Pinpoint the cell where the given text exists, returning its (X, Y) midpoint coordinate. 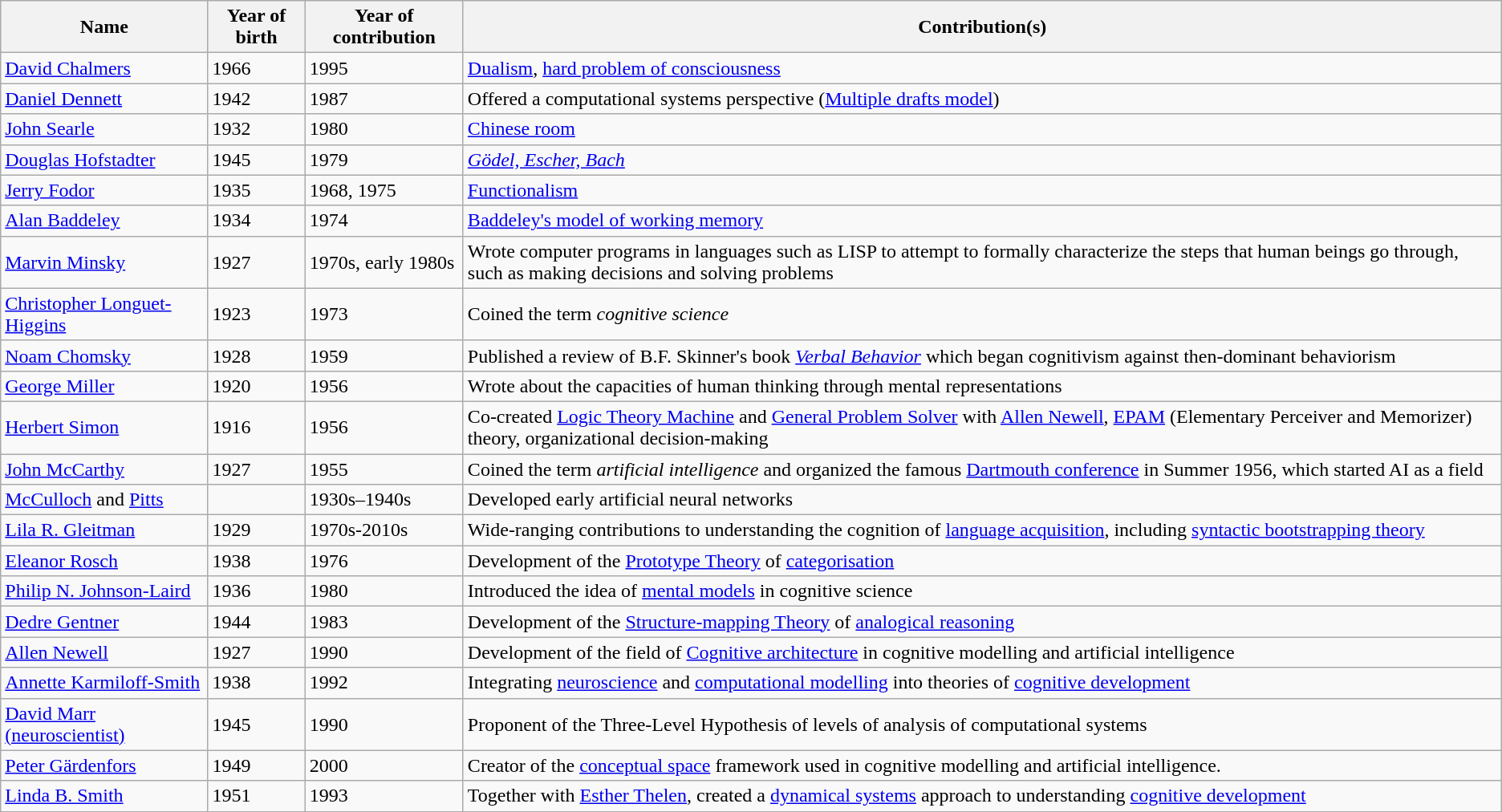
1936 (257, 591)
1966 (257, 68)
1976 (384, 561)
2000 (384, 765)
George Miller (104, 386)
1959 (384, 355)
1949 (257, 765)
McCulloch and Pitts (104, 500)
1929 (257, 530)
Proponent of the Three-Level Hypothesis of levels of analysis of computational systems (982, 724)
1923 (257, 315)
Development of the Structure-mapping Theory of analogical reasoning (982, 622)
Introduced the idea of mental models in cognitive science (982, 591)
Offered a computational systems perspective (Multiple drafts model) (982, 99)
Creator of the conceptual space framework used in cognitive modelling and artificial intelligence. (982, 765)
Allen Newell (104, 652)
Jerry Fodor (104, 190)
David Chalmers (104, 68)
Daniel Dennett (104, 99)
John McCarthy (104, 469)
1935 (257, 190)
Year of birth (257, 27)
Chinese room (982, 129)
1934 (257, 221)
Developed early artificial neural networks (982, 500)
David Marr (neuroscientist) (104, 724)
Coined the term artificial intelligence and organized the famous Dartmouth conference in Summer 1956, which started AI as a field (982, 469)
Functionalism (982, 190)
Wrote about the capacities of human thinking through mental representations (982, 386)
Gödel, Escher, Bach (982, 160)
Herbert Simon (104, 427)
Dualism, hard problem of consciousness (982, 68)
1987 (384, 99)
Alan Baddeley (104, 221)
1974 (384, 221)
1968, 1975 (384, 190)
1973 (384, 315)
Wide-ranging contributions to understanding the cognition of language acquisition, including syntactic bootstrapping theory (982, 530)
Baddeley's model of working memory (982, 221)
Lila R. Gleitman (104, 530)
1930s–1940s (384, 500)
1944 (257, 622)
1942 (257, 99)
Development of the field of Cognitive architecture in cognitive modelling and artificial intelligence (982, 652)
Peter Gärdenfors (104, 765)
Eleanor Rosch (104, 561)
John Searle (104, 129)
1932 (257, 129)
1951 (257, 796)
1983 (384, 622)
1992 (384, 683)
1970s-2010s (384, 530)
1920 (257, 386)
Coined the term cognitive science (982, 315)
Linda B. Smith (104, 796)
Dedre Gentner (104, 622)
Integrating neuroscience and computational modelling into theories of cognitive development (982, 683)
1995 (384, 68)
1970s, early 1980s (384, 262)
Year of contribution (384, 27)
Published a review of B.F. Skinner's book Verbal Behavior which began cognitivism against then-dominant behaviorism (982, 355)
Christopher Longuet-Higgins (104, 315)
Development of the Prototype Theory of categorisation (982, 561)
Marvin Minsky (104, 262)
Philip N. Johnson-Laird (104, 591)
Name (104, 27)
1979 (384, 160)
1928 (257, 355)
1955 (384, 469)
Contribution(s) (982, 27)
1993 (384, 796)
Annette Karmiloff-Smith (104, 683)
Douglas Hofstadter (104, 160)
Noam Chomsky (104, 355)
Together with Esther Thelen, created a dynamical systems approach to understanding cognitive development (982, 796)
1916 (257, 427)
